Find where the given text appears and provide that cell's center as [X, Y] coordinate. 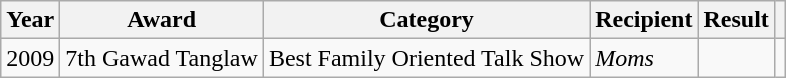
7th Gawad Tanglaw [162, 58]
Year [30, 20]
2009 [30, 58]
Award [162, 20]
Best Family Oriented Talk Show [426, 58]
Recipient [644, 20]
Result [736, 20]
Category [426, 20]
Moms [644, 58]
